For the text-containing cell, return its midpoint in (x, y) coordinate format. 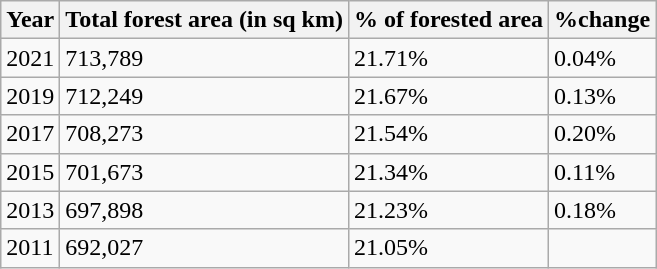
2013 (30, 210)
21.54% (448, 134)
2015 (30, 172)
Year (30, 20)
708,273 (204, 134)
697,898 (204, 210)
0.18% (602, 210)
% of forested area (448, 20)
%change (602, 20)
713,789 (204, 58)
0.13% (602, 96)
21.71% (448, 58)
Total forest area (in sq km) (204, 20)
2021 (30, 58)
692,027 (204, 248)
2019 (30, 96)
21.34% (448, 172)
2017 (30, 134)
21.05% (448, 248)
21.67% (448, 96)
701,673 (204, 172)
0.20% (602, 134)
21.23% (448, 210)
2011 (30, 248)
0.04% (602, 58)
0.11% (602, 172)
712,249 (204, 96)
